Determine the [X, Y] coordinate at the center of the cell enclosing the given text.  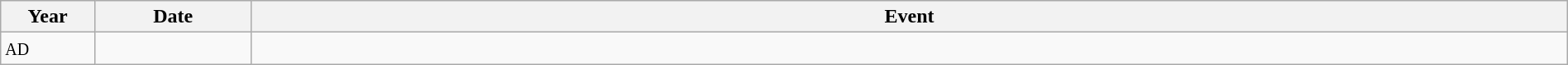
Event [910, 17]
Year [48, 17]
AD [48, 48]
Date [172, 17]
